From the cell containing the given text, extract its center point as (X, Y) coordinate. 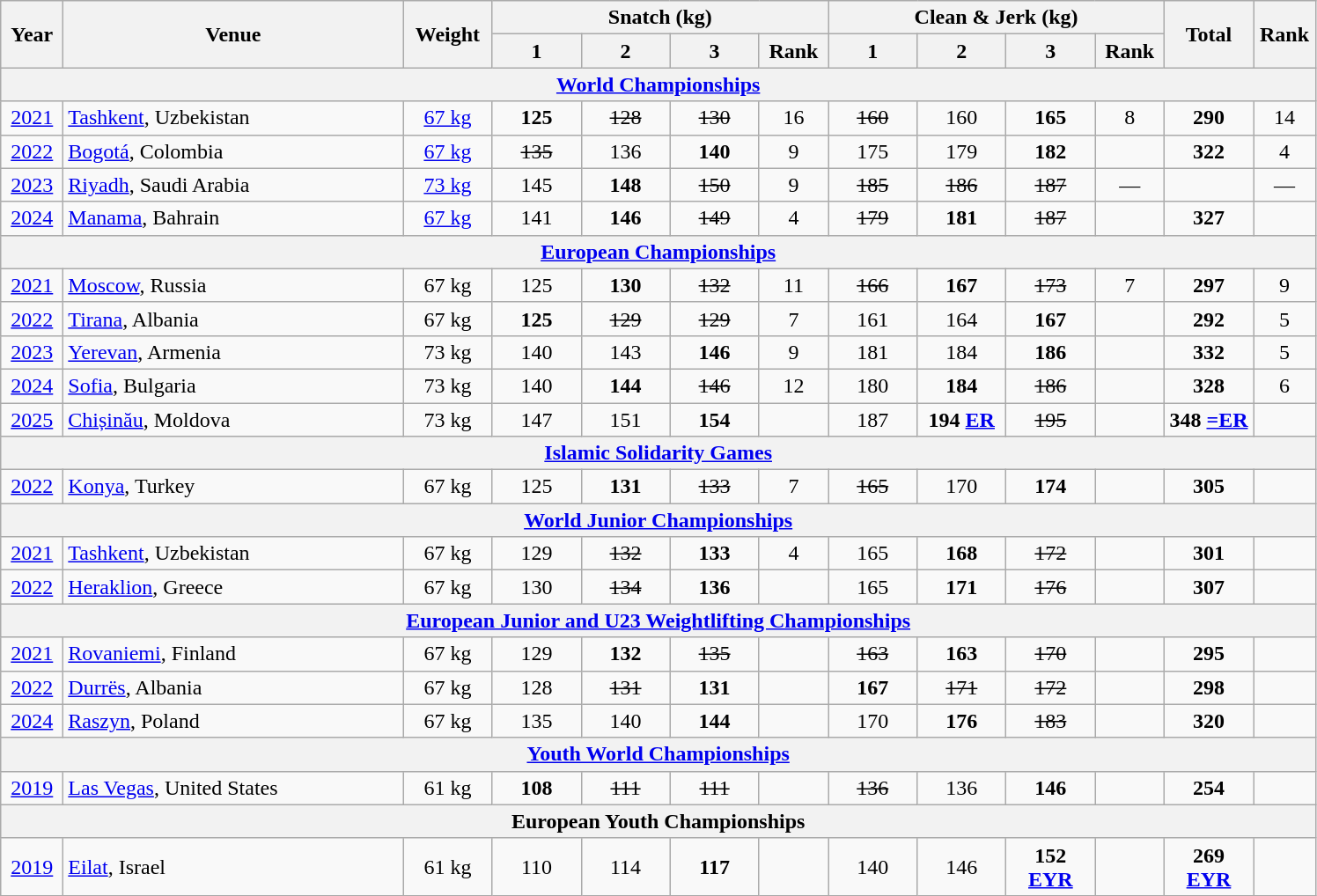
World Championships (658, 84)
168 (961, 554)
Konya, Turkey (233, 487)
16 (794, 118)
134 (625, 587)
European Youth Championships (658, 821)
141 (537, 218)
Islamic Solidarity Games (658, 453)
297 (1208, 285)
12 (794, 386)
180 (873, 386)
147 (537, 420)
Clean & Jerk (kg) (997, 18)
301 (1208, 554)
108 (537, 788)
290 (1208, 118)
European Championships (658, 252)
114 (625, 866)
298 (1208, 687)
Bogotá, Colombia (233, 151)
Heraklion, Greece (233, 587)
348 =ER (1208, 420)
Yerevan, Armenia (233, 352)
Weight (447, 34)
Youth World Championships (658, 754)
166 (873, 285)
173 (1051, 285)
Chișinău, Moldova (233, 420)
292 (1208, 319)
Las Vegas, United States (233, 788)
2025 (32, 420)
Moscow, Russia (233, 285)
305 (1208, 487)
194 ER (961, 420)
117 (715, 866)
110 (537, 866)
6 (1285, 386)
174 (1051, 487)
154 (715, 420)
11 (794, 285)
Durrës, Albania (233, 687)
Eilat, Israel (233, 866)
151 (625, 420)
145 (537, 185)
254 (1208, 788)
Snatch (kg) (660, 18)
295 (1208, 654)
Year (32, 34)
320 (1208, 721)
185 (873, 185)
175 (873, 151)
164 (961, 319)
183 (1051, 721)
307 (1208, 587)
150 (715, 185)
328 (1208, 386)
Raszyn, Poland (233, 721)
322 (1208, 151)
332 (1208, 352)
Rovaniemi, Finland (233, 654)
Riyadh, Saudi Arabia (233, 185)
Manama, Bahrain (233, 218)
152 EYR (1051, 866)
Tirana, Albania (233, 319)
269 EYR (1208, 866)
195 (1051, 420)
14 (1285, 118)
182 (1051, 151)
8 (1130, 118)
148 (625, 185)
143 (625, 352)
World Junior Championships (658, 520)
327 (1208, 218)
Sofia, Bulgaria (233, 386)
Venue (233, 34)
European Junior and U23 Weightlifting Championships (658, 621)
149 (715, 218)
Total (1208, 34)
161 (873, 319)
